Return the [X, Y] coordinate for the center point of the cell that contains the specified text.  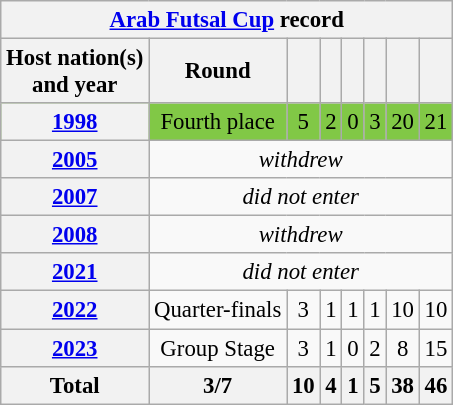
38 [402, 385]
2007 [75, 197]
4 [331, 385]
Arab Futsal Cup record [227, 20]
15 [436, 348]
2023 [75, 348]
2021 [75, 273]
Host nation(s)and year [75, 72]
2005 [75, 160]
2022 [75, 310]
8 [402, 348]
2008 [75, 235]
46 [436, 385]
Group Stage [218, 348]
20 [402, 122]
Fourth place [218, 122]
1998 [75, 122]
21 [436, 122]
Round [218, 72]
Quarter-finals [218, 310]
3/7 [218, 385]
Total [75, 385]
